Pinpoint the cell where the given text exists, returning its [x, y] midpoint coordinate. 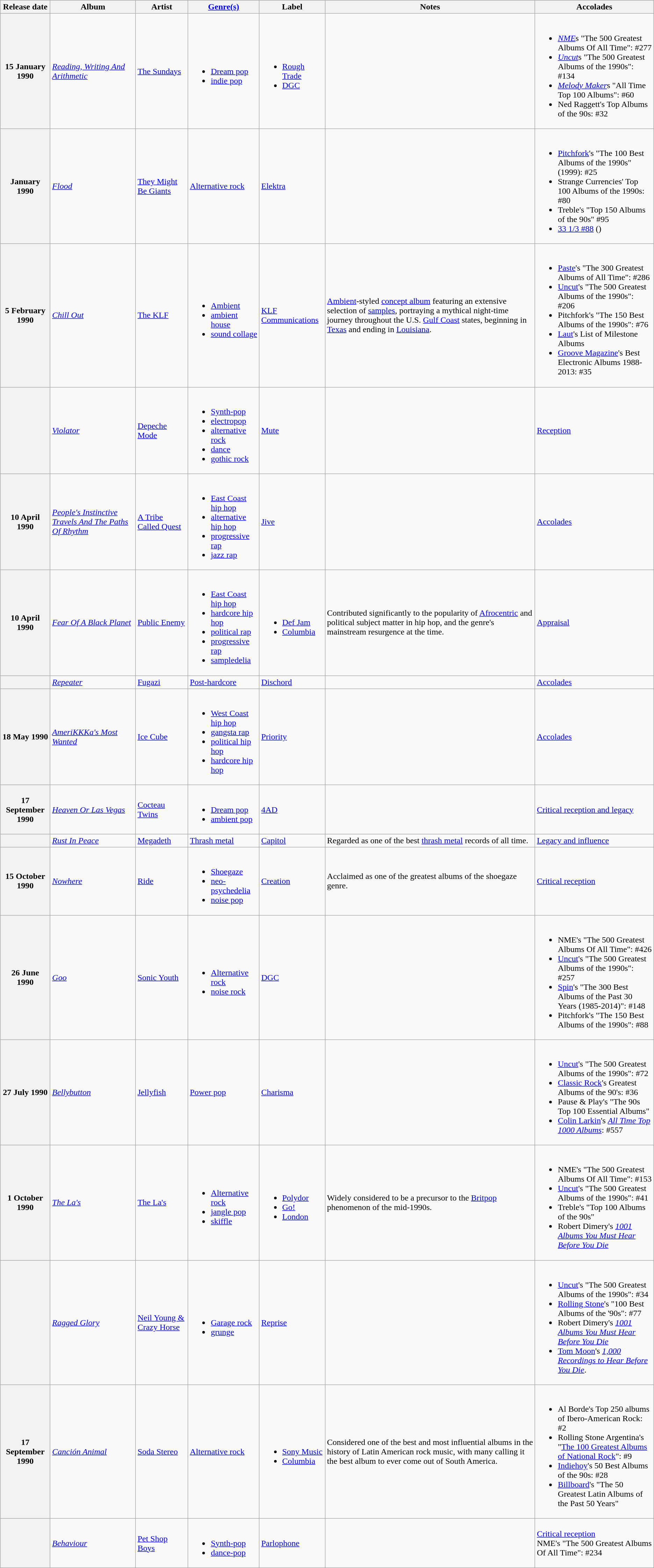
Elektra [292, 186]
Post-hardcore [224, 682]
Critical reception [594, 881]
Dischord [292, 682]
Priority [292, 737]
Alternative rockjangle popskiffle [224, 1203]
18 May 1990 [25, 737]
Ragged Glory [93, 1323]
Legacy and influence [594, 840]
KLF Communications [292, 315]
Nowhere [93, 881]
Critical reception and legacy [594, 809]
Shoegazeneo-psychedelianoise pop [224, 881]
Mute [292, 430]
Goo [93, 978]
Artist [162, 7]
Acclaimed as one of the greatest albums of the shoegaze genre. [430, 881]
Repeater [93, 682]
Dream popambient pop [224, 809]
15 January 1990 [25, 71]
Soda Stereo [162, 1452]
Bellybutton [93, 1093]
Reception [594, 430]
Flood [93, 186]
1 October 1990 [25, 1203]
Rust In Peace [93, 840]
Album [93, 7]
Fugazi [162, 682]
Jive [292, 522]
Fear Of A Black Planet [93, 623]
Appraisal [594, 623]
Critical receptionNME's "The 500 Greatest Albums Of All Time": #234 [594, 1543]
Cocteau Twins [162, 809]
Violator [93, 430]
Neil Young & Crazy Horse [162, 1323]
Synth-popdance-pop [224, 1543]
Depeche Mode [162, 430]
Reading, Writing And Arithmetic [93, 71]
Notes [430, 7]
Rough TradeDGC [292, 71]
15 October 1990 [25, 881]
5 February 1990 [25, 315]
Ice Cube [162, 737]
DGC [292, 978]
A Tribe Called Quest [162, 522]
PolydorGo!London [292, 1203]
Ride [162, 881]
East Coast hip hophardcore hip hoppolitical rapprogressive rapsampledelia [224, 623]
East Coast hip hopalternative hip hopprogressive rapjazz rap [224, 522]
4AD [292, 809]
Canción Animal [93, 1452]
Sony MusicColumbia [292, 1452]
Widely considered to be a precursor to the Britpop phenomenon of the mid-1990s. [430, 1203]
The KLF [162, 315]
AmeriKKKa's Most Wanted [93, 737]
Public Enemy [162, 623]
Ambientambient housesound collage [224, 315]
Capitol [292, 840]
Parlophone [292, 1543]
Jellyfish [162, 1093]
Heaven Or Las Vegas [93, 809]
Chill Out [93, 315]
January 1990 [25, 186]
Alternative rocknoise rock [224, 978]
Label [292, 7]
The Sundays [162, 71]
Release date [25, 7]
Garage rockgrunge [224, 1323]
They Might Be Giants [162, 186]
West Coast hip hopgangsta rappolitical hip hophardcore hip hop [224, 737]
Reprise [292, 1323]
Behaviour [93, 1543]
Charisma [292, 1093]
Regarded as one of the best thrash metal records of all time. [430, 840]
Creation [292, 881]
27 July 1990 [25, 1093]
People's Instinctive Travels And The Paths Of Rhythm [93, 522]
Genre(s) [224, 7]
Megadeth [162, 840]
Def JamColumbia [292, 623]
Power pop [224, 1093]
Dream popindie pop [224, 71]
Thrash metal [224, 840]
26 June 1990 [25, 978]
Sonic Youth [162, 978]
Synth-popelectropopalternative rockdancegothic rock [224, 430]
Pet Shop Boys [162, 1543]
